For the text-containing cell, return its midpoint in (X, Y) coordinate format. 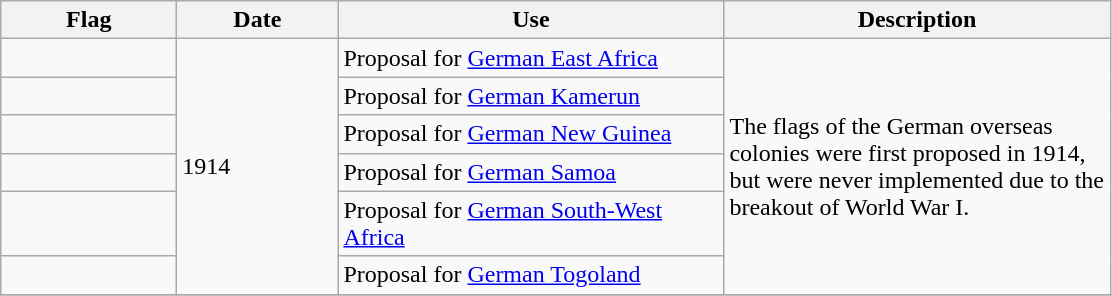
Flag (89, 20)
The flags of the German overseas colonies were first proposed in 1914, but were never implemented due to the breakout of World War I. (917, 166)
Proposal for German South-West Africa (531, 224)
Proposal for German Kamerun (531, 96)
Use (531, 20)
Description (917, 20)
1914 (258, 166)
Date (258, 20)
Proposal for German East Africa (531, 58)
Proposal for German Togoland (531, 275)
Proposal for German Samoa (531, 172)
Proposal for German New Guinea (531, 134)
